Search for the cell housing the specified text and yield its [x, y] center coordinate. 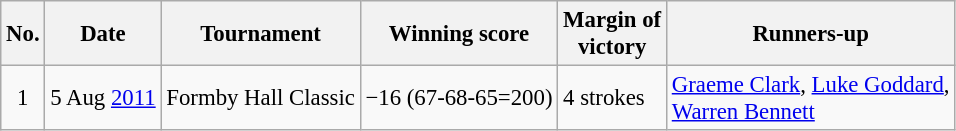
Graeme Clark, Luke Goddard, Warren Bennett [810, 98]
Margin ofvictory [612, 34]
4 strokes [612, 98]
Runners-up [810, 34]
−16 (67-68-65=200) [459, 98]
5 Aug 2011 [103, 98]
1 [23, 98]
Tournament [260, 34]
Winning score [459, 34]
No. [23, 34]
Formby Hall Classic [260, 98]
Date [103, 34]
